Detect which cell encompasses the target text, then output its (X, Y) center coordinate. 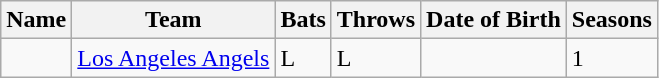
Date of Birth (494, 20)
Los Angeles Angels (174, 58)
Team (174, 20)
Bats (303, 20)
1 (612, 58)
Seasons (612, 20)
Name (36, 20)
Throws (376, 20)
